From the cell containing the given text, extract its center point as [x, y] coordinate. 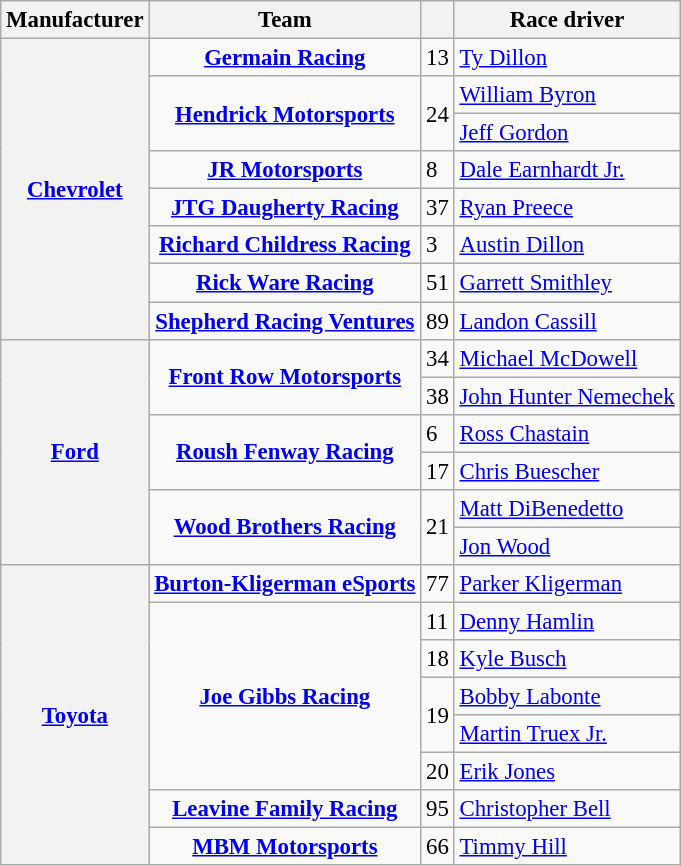
Chris Buescher [567, 471]
Germain Racing [285, 58]
17 [438, 471]
Bobby Labonte [567, 697]
JR Motorsports [285, 170]
Matt DiBenedetto [567, 509]
38 [438, 396]
JTG Daugherty Racing [285, 208]
Joe Gibbs Racing [285, 696]
Wood Brothers Racing [285, 528]
51 [438, 283]
Parker Kligerman [567, 584]
Roush Fenway Racing [285, 452]
Kyle Busch [567, 659]
Richard Childress Racing [285, 245]
Ty Dillon [567, 58]
21 [438, 528]
Burton-Kligerman eSports [285, 584]
Christopher Bell [567, 809]
Leavine Family Racing [285, 809]
34 [438, 358]
Ross Chastain [567, 433]
Rick Ware Racing [285, 283]
Garrett Smithley [567, 283]
Chevrolet [75, 190]
Ford [75, 452]
19 [438, 716]
3 [438, 245]
William Byron [567, 95]
Race driver [567, 20]
77 [438, 584]
11 [438, 621]
24 [438, 114]
Dale Earnhardt Jr. [567, 170]
Michael McDowell [567, 358]
66 [438, 847]
6 [438, 433]
Ryan Preece [567, 208]
89 [438, 321]
Front Row Motorsports [285, 376]
Denny Hamlin [567, 621]
Timmy Hill [567, 847]
Martin Truex Jr. [567, 734]
Manufacturer [75, 20]
Jon Wood [567, 546]
Austin Dillon [567, 245]
37 [438, 208]
8 [438, 170]
Shepherd Racing Ventures [285, 321]
Erik Jones [567, 772]
Team [285, 20]
18 [438, 659]
95 [438, 809]
13 [438, 58]
Jeff Gordon [567, 133]
Toyota [75, 716]
20 [438, 772]
Landon Cassill [567, 321]
MBM Motorsports [285, 847]
John Hunter Nemechek [567, 396]
Hendrick Motorsports [285, 114]
